Identify which cell holds the provided text, then report its [X, Y] central coordinate. 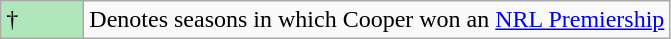
Denotes seasons in which Cooper won an NRL Premiership [377, 20]
† [42, 20]
